Return (x, y) of the center of cell containing provided text 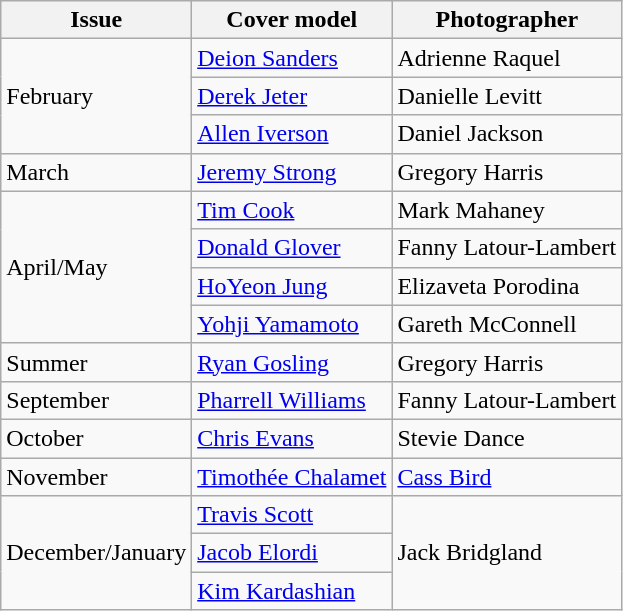
Danielle Levitt (507, 96)
February (96, 96)
Pharrell Williams (292, 400)
Allen Iverson (292, 134)
Summer (96, 362)
Derek Jeter (292, 96)
Deion Sanders (292, 58)
September (96, 400)
Jeremy Strong (292, 172)
Issue (96, 20)
Jacob Elordi (292, 553)
March (96, 172)
Gareth McConnell (507, 324)
Cass Bird (507, 477)
October (96, 438)
Chris Evans (292, 438)
Travis Scott (292, 515)
Timothée Chalamet (292, 477)
Mark Mahaney (507, 210)
November (96, 477)
Cover model (292, 20)
Adrienne Raquel (507, 58)
December/January (96, 553)
Jack Bridgland (507, 553)
Daniel Jackson (507, 134)
Kim Kardashian (292, 591)
Stevie Dance (507, 438)
Ryan Gosling (292, 362)
Photographer (507, 20)
Donald Glover (292, 248)
Elizaveta Porodina (507, 286)
Yohji Yamamoto (292, 324)
April/May (96, 267)
HoYeon Jung (292, 286)
Tim Cook (292, 210)
